For the text-containing cell, return its midpoint in [x, y] coordinate format. 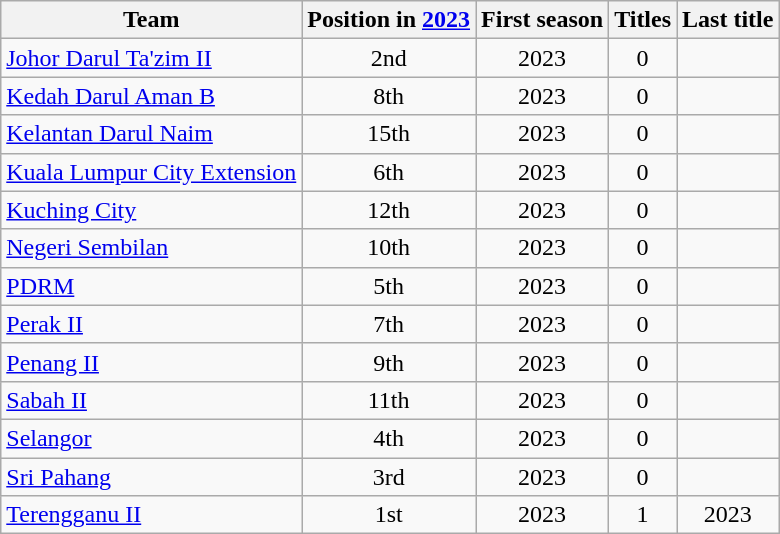
PDRM [152, 286]
Johor Darul Ta'zim II [152, 58]
1st [389, 515]
Negeri Sembilan [152, 248]
7th [389, 324]
2nd [389, 58]
Titles [643, 20]
Kuala Lumpur City Extension [152, 172]
Terengganu II [152, 515]
9th [389, 362]
5th [389, 286]
Penang II [152, 362]
Kelantan Darul Naim [152, 134]
8th [389, 96]
10th [389, 248]
3rd [389, 477]
Team [152, 20]
12th [389, 210]
Selangor [152, 438]
15th [389, 134]
Sabah II [152, 400]
Sri Pahang [152, 477]
Position in 2023 [389, 20]
4th [389, 438]
Kuching City [152, 210]
Kedah Darul Aman B [152, 96]
Perak II [152, 324]
Last title [728, 20]
First season [542, 20]
1 [643, 515]
11th [389, 400]
6th [389, 172]
